Detect which cell encompasses the target text, then output its (x, y) center coordinate. 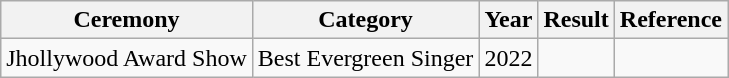
Year (508, 20)
Result (576, 20)
Best Evergreen Singer (366, 58)
2022 (508, 58)
Jhollywood Award Show (127, 58)
Reference (670, 20)
Ceremony (127, 20)
Category (366, 20)
